Find where the given text appears and provide that cell's center as [X, Y] coordinate. 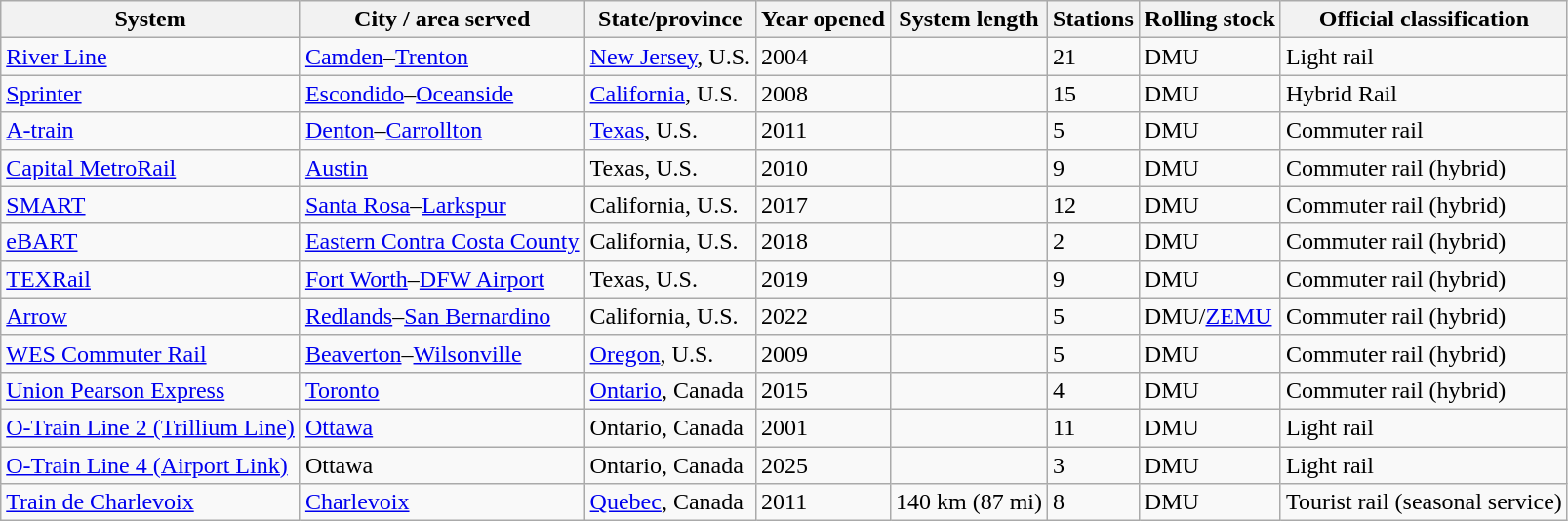
4 [1094, 390]
Camden–Trenton [442, 57]
Rolling stock [1210, 20]
2022 [824, 316]
Union Pearson Express [150, 390]
2010 [824, 168]
11 [1094, 427]
Toronto [442, 390]
12 [1094, 205]
Denton–Carrollton [442, 131]
DMU/ZEMU [1210, 316]
TEXRail [150, 279]
2025 [824, 465]
Escondido–Oceanside [442, 94]
Eastern Contra Costa County [442, 242]
Train de Charlevoix [150, 502]
Austin [442, 168]
2001 [824, 427]
Sprinter [150, 94]
City / area served [442, 20]
Santa Rosa–Larkspur [442, 205]
2009 [824, 353]
System [150, 20]
Redlands–San Bernardino [442, 316]
2008 [824, 94]
O-Train Line 4 (Airport Link) [150, 465]
2 [1094, 242]
8 [1094, 502]
2004 [824, 57]
2019 [824, 279]
Quebec, Canada [669, 502]
Stations [1094, 20]
Oregon, U.S. [669, 353]
eBART [150, 242]
2017 [824, 205]
Beaverton–Wilsonville [442, 353]
Arrow [150, 316]
Commuter rail [1424, 131]
Year opened [824, 20]
SMART [150, 205]
21 [1094, 57]
O-Train Line 2 (Trillium Line) [150, 427]
Charlevoix [442, 502]
River Line [150, 57]
Hybrid Rail [1424, 94]
140 km (87 mi) [968, 502]
System length [968, 20]
2015 [824, 390]
WES Commuter Rail [150, 353]
State/province [669, 20]
2018 [824, 242]
15 [1094, 94]
Tourist rail (seasonal service) [1424, 502]
Fort Worth–DFW Airport [442, 279]
Capital MetroRail [150, 168]
Official classification [1424, 20]
A-train [150, 131]
3 [1094, 465]
New Jersey, U.S. [669, 57]
